Capture the cell that displays the provided text and extract its (x, y) central coordinate. 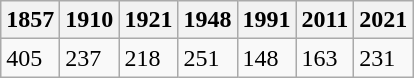
148 (266, 58)
1857 (30, 20)
1910 (90, 20)
251 (208, 58)
2011 (325, 20)
1991 (266, 20)
163 (325, 58)
2021 (384, 20)
231 (384, 58)
1921 (148, 20)
405 (30, 58)
218 (148, 58)
237 (90, 58)
1948 (208, 20)
